Scan for the cell matching the given text and deliver its (X, Y) coordinate at center. 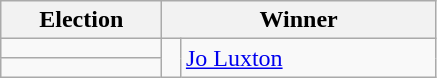
Jo Luxton (308, 58)
Winner (299, 20)
Election (82, 20)
